Identify which cell holds the provided text, then report its (x, y) central coordinate. 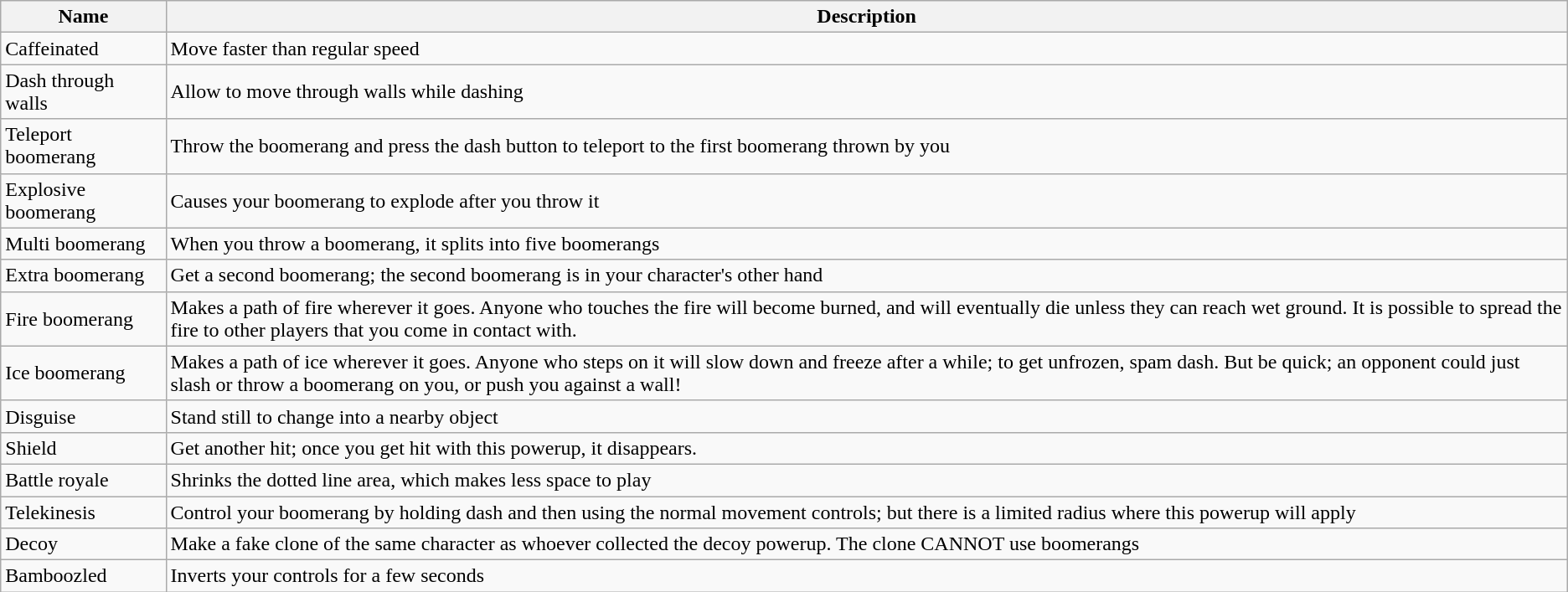
Fire boomerang (84, 318)
Allow to move through walls while dashing (866, 92)
Teleport boomerang (84, 146)
Caffeinated (84, 49)
Stand still to change into a nearby object (866, 416)
Battle royale (84, 480)
Ice boomerang (84, 373)
When you throw a boomerang, it splits into five boomerangs (866, 244)
Disguise (84, 416)
Description (866, 17)
Multi boomerang (84, 244)
Control your boomerang by holding dash and then using the normal movement controls; but there is a limited radius where this powerup will apply (866, 512)
Make a fake clone of the same character as whoever collected the decoy powerup. The clone CANNOT use boomerangs (866, 544)
Explosive boomerang (84, 201)
Throw the boomerang and press the dash button to teleport to the first boomerang thrown by you (866, 146)
Dash through walls (84, 92)
Causes your boomerang to explode after you throw it (866, 201)
Name (84, 17)
Bamboozled (84, 576)
Telekinesis (84, 512)
Shrinks the dotted line area, which makes less space to play (866, 480)
Extra boomerang (84, 275)
Shield (84, 448)
Get another hit; once you get hit with this powerup, it disappears. (866, 448)
Decoy (84, 544)
Move faster than regular speed (866, 49)
Get a second boomerang; the second boomerang is in your character's other hand (866, 275)
Inverts your controls for a few seconds (866, 576)
